Identify which cell holds the provided text, then report its (X, Y) central coordinate. 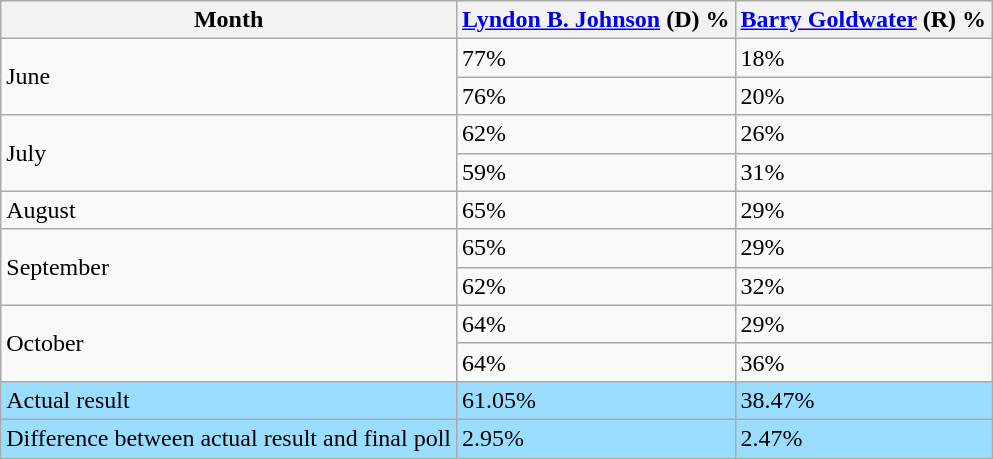
18% (864, 58)
October (229, 343)
2.95% (596, 438)
2.47% (864, 438)
July (229, 153)
June (229, 77)
September (229, 267)
76% (596, 96)
Difference between actual result and final poll (229, 438)
61.05% (596, 400)
77% (596, 58)
26% (864, 134)
Month (229, 20)
59% (596, 172)
38.47% (864, 400)
Barry Goldwater (R) % (864, 20)
32% (864, 286)
August (229, 210)
36% (864, 362)
Actual result (229, 400)
31% (864, 172)
Lyndon B. Johnson (D) % (596, 20)
20% (864, 96)
